Determine the [X, Y] coordinate at the center of the cell enclosing the given text.  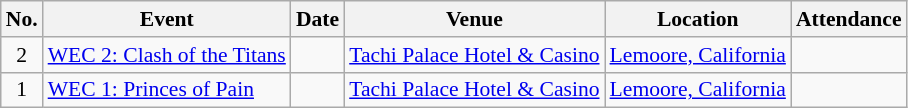
2 [22, 55]
Location [698, 19]
Date [318, 19]
No. [22, 19]
1 [22, 90]
Event [167, 19]
Venue [474, 19]
WEC 2: Clash of the Titans [167, 55]
WEC 1: Princes of Pain [167, 90]
Attendance [849, 19]
